Provide the (x, y) coordinate of the cell's center where the given text is located.  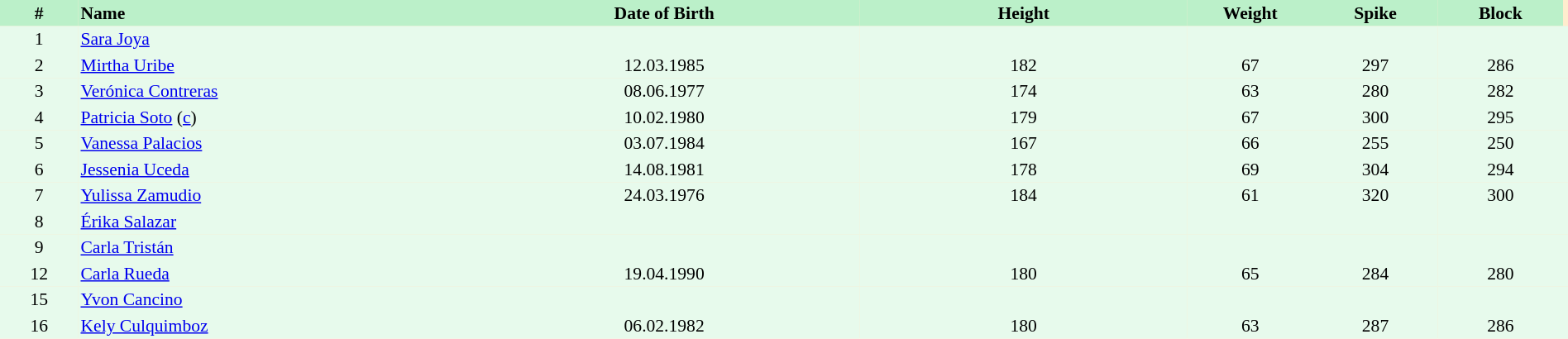
282 (1500, 91)
294 (1500, 169)
Verónica Contreras (273, 91)
08.06.1977 (664, 91)
24.03.1976 (664, 195)
3 (39, 91)
03.07.1984 (664, 144)
Patricia Soto (c) (273, 117)
4 (39, 117)
Height (1024, 13)
Block (1500, 13)
8 (39, 222)
6 (39, 169)
178 (1024, 169)
Sara Joya (273, 40)
19.04.1990 (664, 274)
15 (39, 299)
Name (273, 13)
7 (39, 195)
179 (1024, 117)
Yulissa Zamudio (273, 195)
06.02.1982 (664, 326)
Yvon Cancino (273, 299)
Carla Tristán (273, 248)
2 (39, 65)
320 (1374, 195)
Carla Rueda (273, 274)
65 (1250, 274)
182 (1024, 65)
295 (1500, 117)
14.08.1981 (664, 169)
297 (1374, 65)
174 (1024, 91)
# (39, 13)
Spike (1374, 13)
Date of Birth (664, 13)
284 (1374, 274)
287 (1374, 326)
69 (1250, 169)
250 (1500, 144)
10.02.1980 (664, 117)
12 (39, 274)
167 (1024, 144)
Mirtha Uribe (273, 65)
255 (1374, 144)
16 (39, 326)
5 (39, 144)
Kely Culquimboz (273, 326)
184 (1024, 195)
Jessenia Uceda (273, 169)
9 (39, 248)
304 (1374, 169)
Weight (1250, 13)
Vanessa Palacios (273, 144)
1 (39, 40)
61 (1250, 195)
Érika Salazar (273, 222)
66 (1250, 144)
12.03.1985 (664, 65)
